Identify which cell holds the provided text, then report its (X, Y) central coordinate. 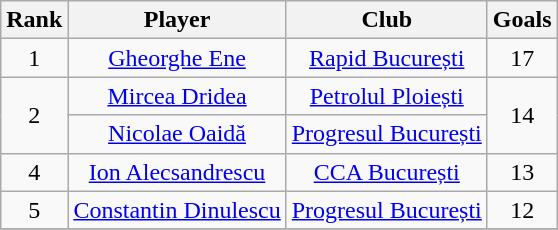
Club (386, 20)
2 (34, 115)
Rank (34, 20)
17 (522, 58)
5 (34, 210)
Goals (522, 20)
1 (34, 58)
Petrolul Ploiești (386, 96)
Player (177, 20)
Mircea Dridea (177, 96)
Rapid București (386, 58)
Nicolae Oaidă (177, 134)
CCA București (386, 172)
13 (522, 172)
4 (34, 172)
12 (522, 210)
Gheorghe Ene (177, 58)
14 (522, 115)
Ion Alecsandrescu (177, 172)
Constantin Dinulescu (177, 210)
